For the text-containing cell, return its midpoint in [X, Y] coordinate format. 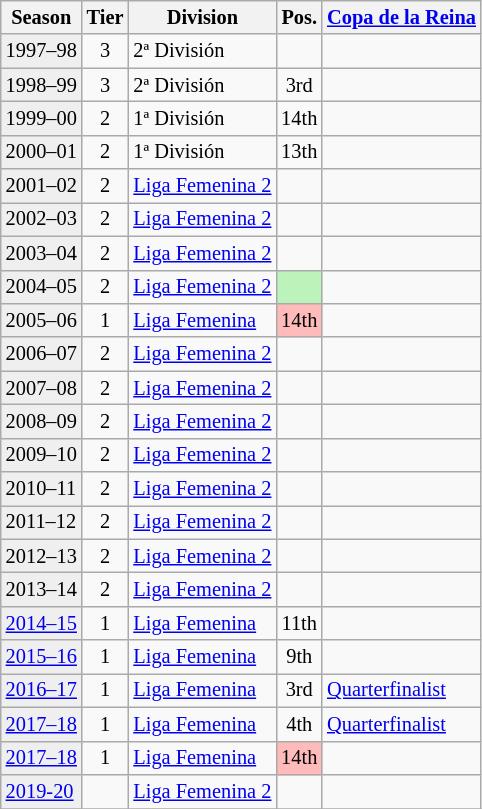
2002–03 [42, 219]
1998–99 [42, 85]
9th [299, 657]
2007–08 [42, 388]
2003–04 [42, 253]
13th [299, 152]
2013–14 [42, 589]
2016–17 [42, 690]
Season [42, 17]
2012–13 [42, 556]
4th [299, 724]
Division [202, 17]
1999–00 [42, 118]
2005–06 [42, 320]
2019-20 [42, 791]
Copa de la Reina [402, 17]
2001–02 [42, 186]
2009–10 [42, 455]
2010–11 [42, 489]
2014–15 [42, 623]
11th [299, 623]
2006–07 [42, 354]
2011–12 [42, 522]
2000–01 [42, 152]
1997–98 [42, 51]
2004–05 [42, 287]
2015–16 [42, 657]
Tier [106, 17]
Pos. [299, 17]
2008–09 [42, 421]
